Output the [X, Y] coordinate of the center of the cell containing the given text.  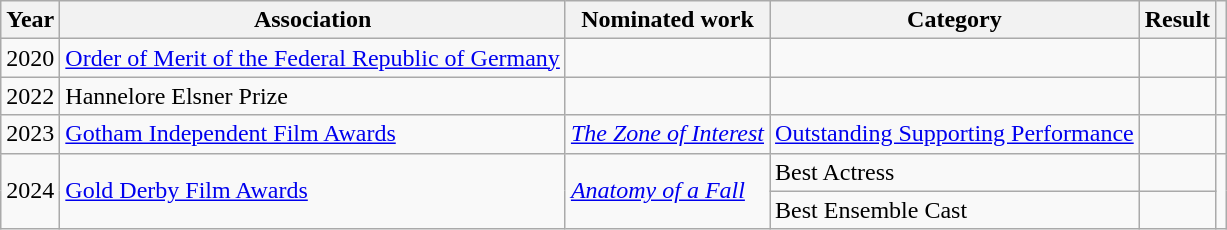
Gotham Independent Film Awards [313, 134]
Result [1177, 20]
2024 [30, 191]
Order of Merit of the Federal Republic of Germany [313, 58]
2023 [30, 134]
Association [313, 20]
Year [30, 20]
Category [955, 20]
Outstanding Supporting Performance [955, 134]
Nominated work [667, 20]
Anatomy of a Fall [667, 191]
Hannelore Elsner Prize [313, 96]
Best Actress [955, 172]
The Zone of Interest [667, 134]
2022 [30, 96]
Best Ensemble Cast [955, 210]
2020 [30, 58]
Gold Derby Film Awards [313, 191]
